Locate the cell with the specified text and output its [x, y] center coordinate. 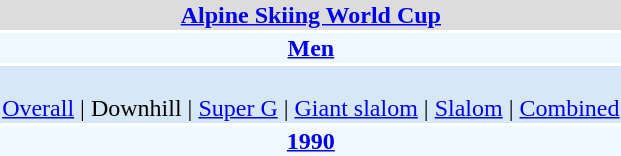
1990 [311, 141]
Men [311, 48]
Overall | Downhill | Super G | Giant slalom | Slalom | Combined [311, 94]
Alpine Skiing World Cup [311, 15]
